Locate the cell with the specified text and output its [x, y] center coordinate. 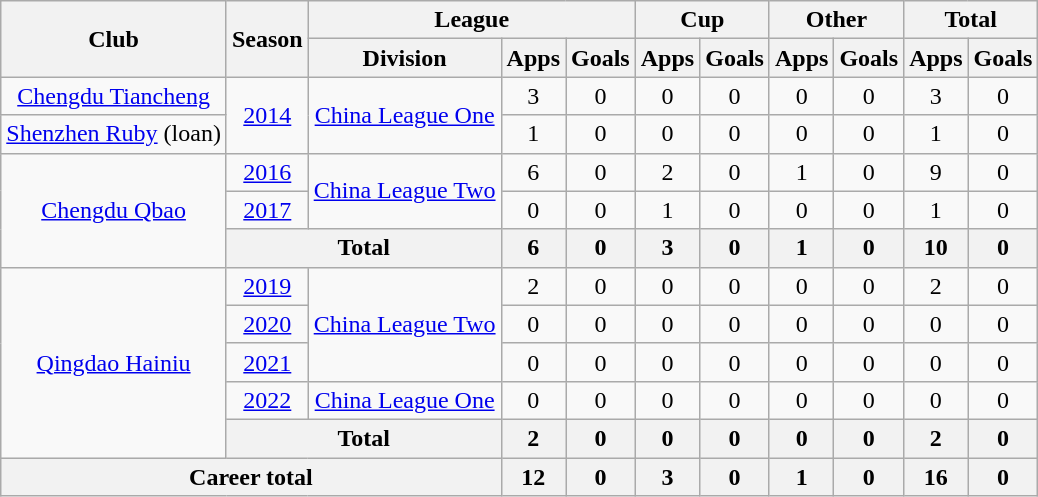
Career total [251, 477]
2019 [267, 286]
2016 [267, 172]
9 [936, 172]
10 [936, 248]
Season [267, 39]
2017 [267, 210]
Club [114, 39]
Chengdu Tiancheng [114, 96]
2014 [267, 115]
16 [936, 477]
Shenzhen Ruby (loan) [114, 134]
Chengdu Qbao [114, 210]
Cup [702, 20]
Other [836, 20]
12 [533, 477]
2021 [267, 362]
League [472, 20]
Division [404, 58]
Qingdao Hainiu [114, 362]
2022 [267, 400]
2020 [267, 324]
